Return the [X, Y] coordinate for the center point of the cell that contains the specified text.  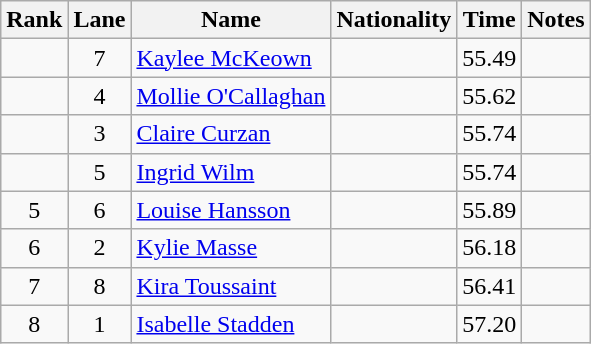
55.62 [490, 96]
Time [490, 20]
Mollie O'Callaghan [231, 96]
Notes [556, 20]
2 [100, 248]
Claire Curzan [231, 134]
Kaylee McKeown [231, 58]
Isabelle Stadden [231, 324]
Nationality [394, 20]
4 [100, 96]
56.41 [490, 286]
Rank [34, 20]
Name [231, 20]
Kira Toussaint [231, 286]
Ingrid Wilm [231, 172]
3 [100, 134]
1 [100, 324]
Lane [100, 20]
56.18 [490, 248]
Louise Hansson [231, 210]
Kylie Masse [231, 248]
55.49 [490, 58]
57.20 [490, 324]
55.89 [490, 210]
